Identify which cell holds the provided text, then report its (x, y) central coordinate. 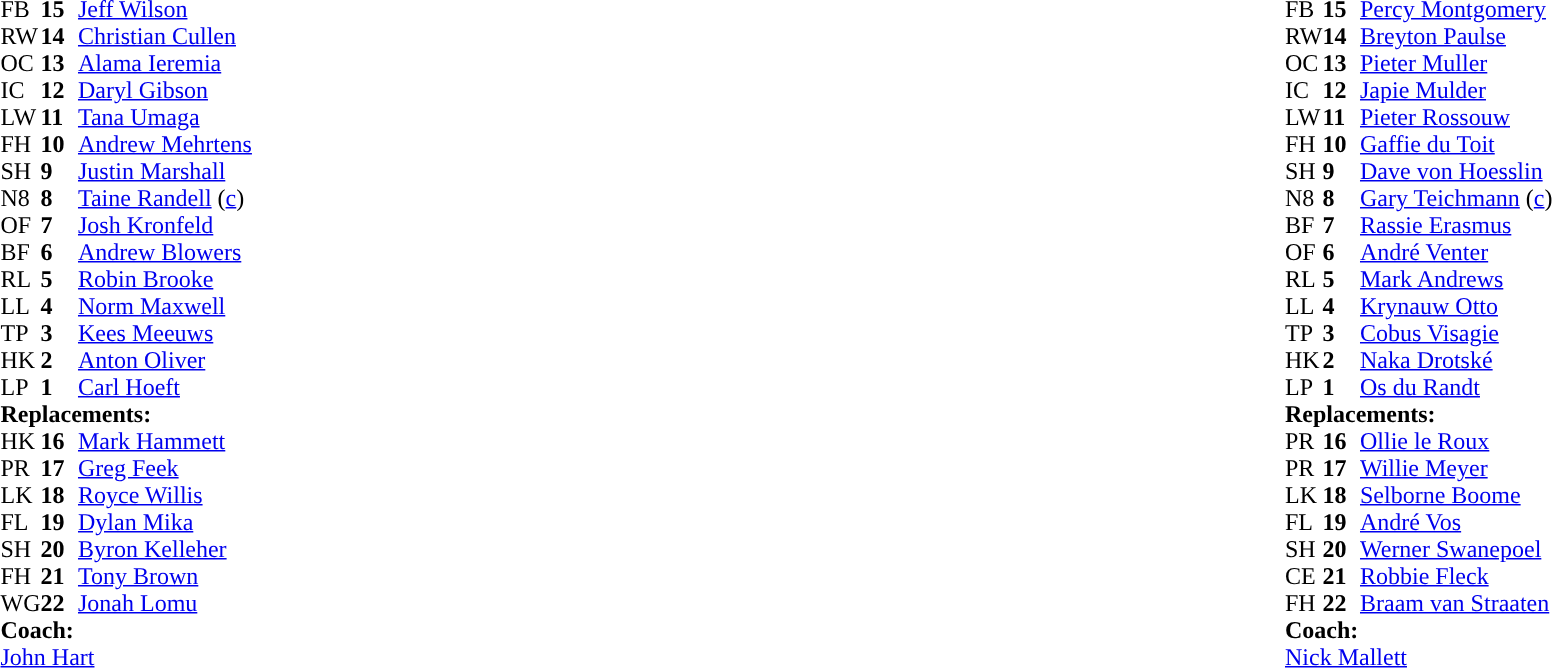
Os du Randt (1456, 388)
WG (20, 604)
Josh Kronfeld (165, 226)
Braam van Straaten (1456, 604)
Justin Marshall (165, 172)
Greg Feek (165, 468)
Anton Oliver (165, 360)
Selborne Boome (1456, 496)
Rassie Erasmus (1456, 226)
Dylan Mika (165, 522)
Breyton Paulse (1456, 36)
CE (1304, 576)
Tana Umaga (165, 118)
Tony Brown (165, 576)
Willie Meyer (1456, 468)
Krynauw Otto (1456, 306)
Robbie Fleck (1456, 576)
Mark Hammett (165, 442)
Gary Teichmann (c) (1456, 198)
Andrew Blowers (165, 252)
Dave von Hoesslin (1456, 172)
Andrew Mehrtens (165, 144)
Japie Mulder (1456, 90)
Royce Willis (165, 496)
Daryl Gibson (165, 90)
Christian Cullen (165, 36)
André Vos (1456, 522)
Byron Kelleher (165, 550)
Ollie le Roux (1456, 442)
Gaffie du Toit (1456, 144)
Robin Brooke (165, 280)
Carl Hoeft (165, 388)
Alama Ieremia (165, 64)
Mark Andrews (1456, 280)
Naka Drotské (1456, 360)
Norm Maxwell (165, 306)
Taine Randell (c) (165, 198)
Cobus Visagie (1456, 334)
Werner Swanepoel (1456, 550)
Kees Meeuws (165, 334)
Jonah Lomu (165, 604)
Pieter Rossouw (1456, 118)
André Venter (1456, 252)
Pieter Muller (1456, 64)
